Output the (X, Y) coordinate of the center of the cell containing the given text.  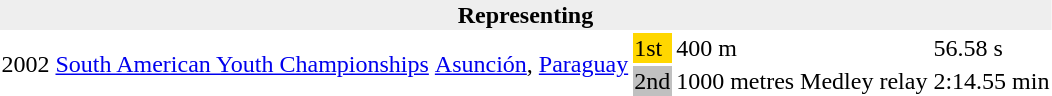
South American Youth Championships (242, 64)
1st (652, 48)
2002 (26, 64)
1000 metres Medley relay (802, 81)
Representing (526, 15)
400 m (802, 48)
Asunción, Paraguay (531, 64)
56.58 s (992, 48)
2:14.55 min (992, 81)
2nd (652, 81)
